Find where the given text appears and provide that cell's center as [X, Y] coordinate. 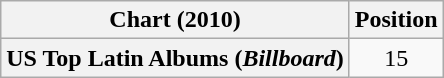
Position [396, 20]
US Top Latin Albums (Billboard) [176, 58]
15 [396, 58]
Chart (2010) [176, 20]
